Find where the given text appears and provide that cell's center as [x, y] coordinate. 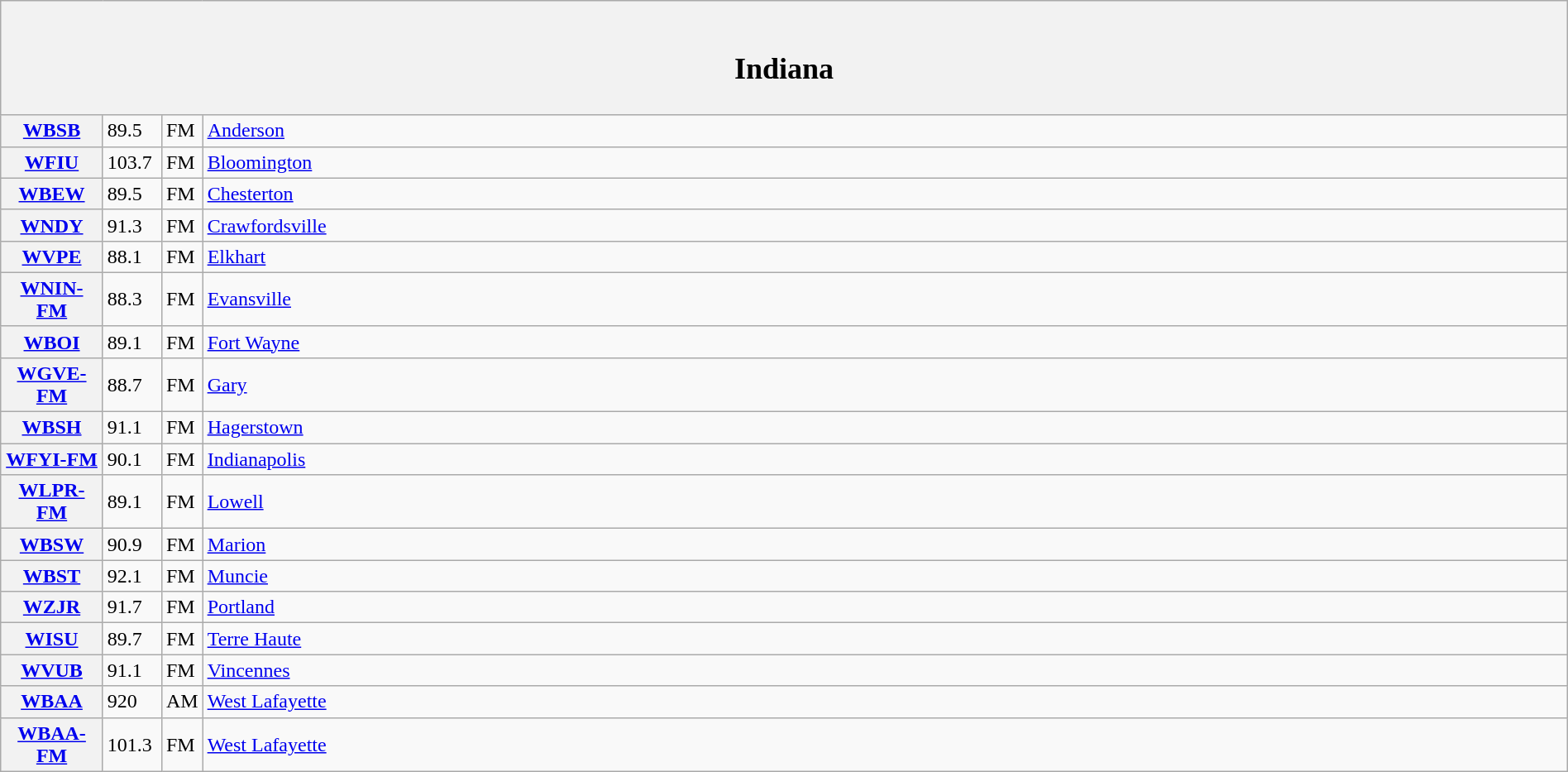
WBSW [52, 544]
Indiana [784, 58]
92.1 [132, 576]
Crawfordsville [885, 225]
WBST [52, 576]
WBSH [52, 428]
103.7 [132, 162]
91.7 [132, 607]
88.7 [132, 384]
WNIN-FM [52, 300]
90.1 [132, 459]
Muncie [885, 576]
WVUB [52, 670]
WGVE-FM [52, 384]
Indianapolis [885, 459]
WFIU [52, 162]
WFYI-FM [52, 459]
WBAA [52, 702]
WBOI [52, 342]
Chesterton [885, 194]
WBSB [52, 131]
88.3 [132, 300]
WNDY [52, 225]
91.3 [132, 225]
Fort Wayne [885, 342]
WLPR-FM [52, 501]
WBAA-FM [52, 745]
Anderson [885, 131]
Hagerstown [885, 428]
89.7 [132, 639]
Terre Haute [885, 639]
Lowell [885, 501]
Portland [885, 607]
Evansville [885, 300]
Gary [885, 384]
88.1 [132, 257]
Vincennes [885, 670]
Bloomington [885, 162]
101.3 [132, 745]
920 [132, 702]
Elkhart [885, 257]
WVPE [52, 257]
AM [182, 702]
Marion [885, 544]
WISU [52, 639]
WBEW [52, 194]
90.9 [132, 544]
WZJR [52, 607]
